Search for the cell housing the specified text and yield its (x, y) center coordinate. 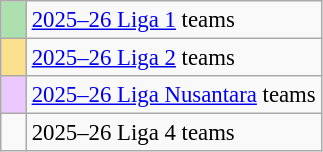
2025–26 Liga 4 teams (174, 133)
2025–26 Liga 1 teams (174, 20)
2025–26 Liga 2 teams (174, 58)
2025–26 Liga Nusantara teams (174, 95)
